Search for the cell housing the specified text and yield its (x, y) center coordinate. 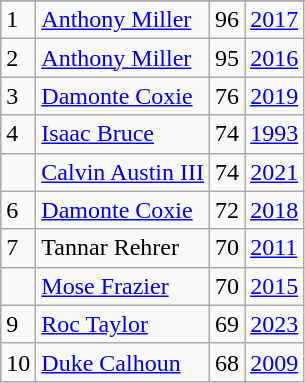
2009 (274, 362)
Isaac Bruce (123, 134)
2021 (274, 172)
6 (18, 210)
3 (18, 96)
Roc Taylor (123, 324)
72 (228, 210)
69 (228, 324)
2023 (274, 324)
68 (228, 362)
2 (18, 58)
2019 (274, 96)
Calvin Austin III (123, 172)
96 (228, 20)
Duke Calhoun (123, 362)
Tannar Rehrer (123, 248)
7 (18, 248)
2016 (274, 58)
Mose Frazier (123, 286)
2011 (274, 248)
9 (18, 324)
76 (228, 96)
2015 (274, 286)
10 (18, 362)
2018 (274, 210)
1993 (274, 134)
1 (18, 20)
4 (18, 134)
2017 (274, 20)
95 (228, 58)
